Search for the cell housing the specified text and yield its [x, y] center coordinate. 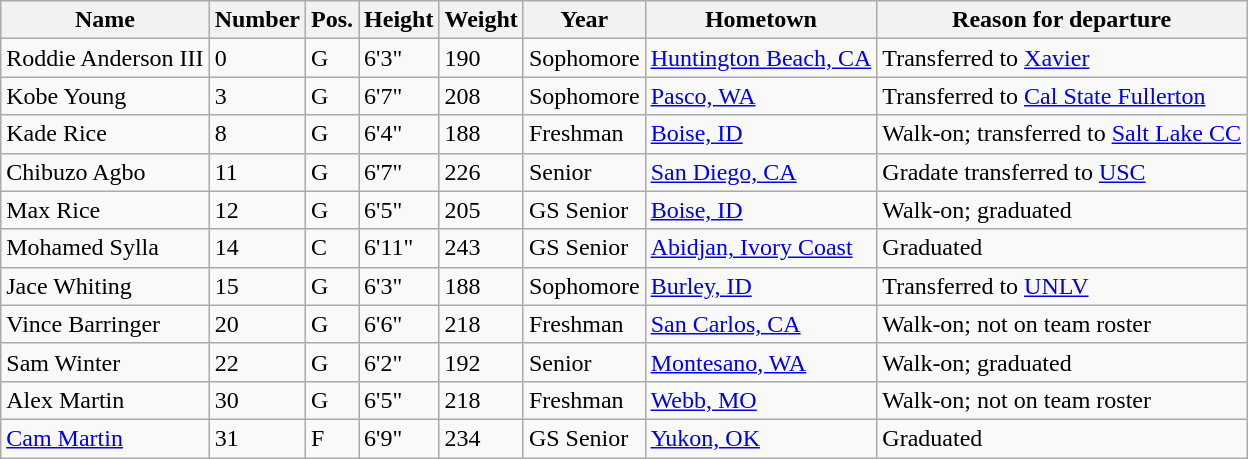
Weight [481, 20]
Transferred to Cal State Fullerton [1062, 96]
Burley, ID [761, 286]
Jace Whiting [105, 286]
8 [257, 134]
20 [257, 324]
6'11" [399, 248]
Walk-on; transferred to Salt Lake CC [1062, 134]
30 [257, 400]
Cam Martin [105, 438]
Max Rice [105, 210]
208 [481, 96]
Roddie Anderson III [105, 58]
190 [481, 58]
San Diego, CA [761, 172]
Gradate transferred to USC [1062, 172]
234 [481, 438]
Year [584, 20]
Yukon, OK [761, 438]
15 [257, 286]
Transferred to Xavier [1062, 58]
Pos. [332, 20]
Kade Rice [105, 134]
Pasco, WA [761, 96]
226 [481, 172]
3 [257, 96]
C [332, 248]
6'4" [399, 134]
Name [105, 20]
Abidjan, Ivory Coast [761, 248]
Kobe Young [105, 96]
0 [257, 58]
12 [257, 210]
6'2" [399, 362]
Sam Winter [105, 362]
Transferred to UNLV [1062, 286]
192 [481, 362]
Mohamed Sylla [105, 248]
205 [481, 210]
Number [257, 20]
243 [481, 248]
Webb, MO [761, 400]
31 [257, 438]
11 [257, 172]
Chibuzo Agbo [105, 172]
Huntington Beach, CA [761, 58]
San Carlos, CA [761, 324]
22 [257, 362]
Hometown [761, 20]
6'9" [399, 438]
Montesano, WA [761, 362]
6'6" [399, 324]
Alex Martin [105, 400]
Height [399, 20]
Vince Barringer [105, 324]
14 [257, 248]
Reason for departure [1062, 20]
F [332, 438]
